Pinpoint the cell where the given text exists, returning its [X, Y] midpoint coordinate. 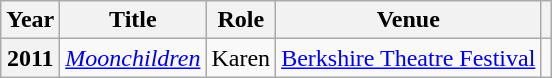
Year [30, 20]
Title [133, 20]
Karen [241, 58]
Role [241, 20]
Moonchildren [133, 58]
2011 [30, 58]
Venue [408, 20]
Berkshire Theatre Festival [408, 58]
